Search for the cell housing the specified text and yield its [X, Y] center coordinate. 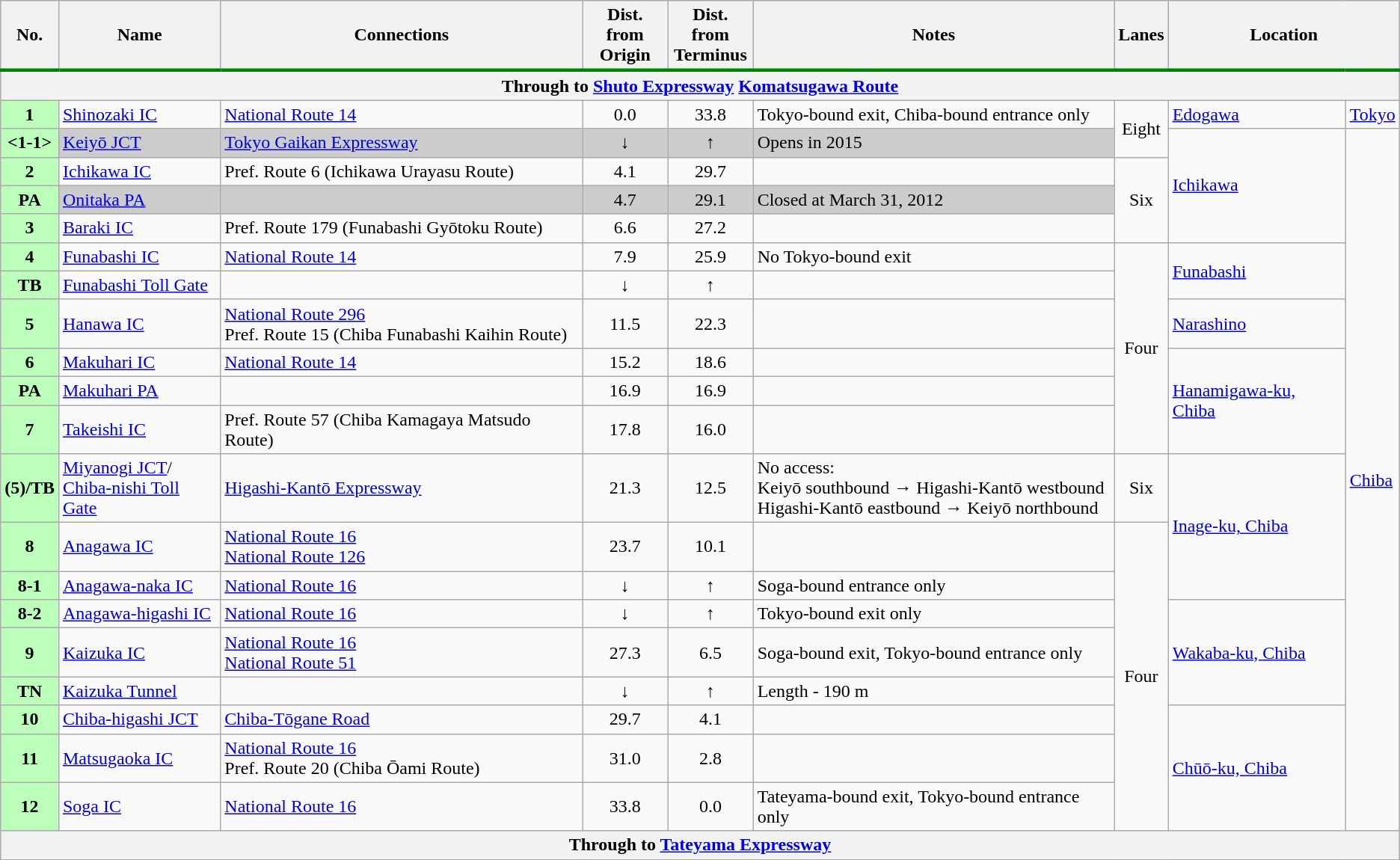
Dist. fromTerminus [710, 36]
Tokyo Gaikan Expressway [402, 143]
10 [30, 719]
Wakaba-ku, Chiba [1256, 652]
2 [30, 171]
(5)/TB [30, 488]
Through to Shuto Expressway Komatsugawa Route [700, 85]
Connections [402, 36]
22.3 [710, 323]
Eight [1141, 129]
Takeishi IC [139, 429]
12 [30, 806]
7 [30, 429]
Location [1283, 36]
Tokyo-bound exit only [933, 614]
Soga IC [139, 806]
Pref. Route 57 (Chiba Kamagaya Matsudo Route) [402, 429]
Through to Tateyama Expressway [700, 845]
Notes [933, 36]
Ichikawa [1256, 185]
Name [139, 36]
Pref. Route 179 (Funabashi Gyōtoku Route) [402, 228]
No Tokyo-bound exit [933, 257]
12.5 [710, 488]
Miyanogi JCT/Chiba-nishi Toll Gate [139, 488]
Pref. Route 6 (Ichikawa Urayasu Route) [402, 171]
27.2 [710, 228]
Dist. fromOrigin [625, 36]
Higashi-Kantō Expressway [402, 488]
9 [30, 652]
Makuhari PA [139, 390]
4.7 [625, 200]
Baraki IC [139, 228]
National Route 16 National Route 126 [402, 547]
17.8 [625, 429]
Ichikawa IC [139, 171]
Funabashi Toll Gate [139, 285]
National Route 296Pref. Route 15 (Chiba Funabashi Kaihin Route) [402, 323]
Keiyō JCT [139, 143]
6.6 [625, 228]
Tokyo [1372, 114]
Shinozaki IC [139, 114]
Funabashi IC [139, 257]
8-2 [30, 614]
11.5 [625, 323]
6 [30, 362]
Chiba-Tōgane Road [402, 719]
Edogawa [1256, 114]
Hanawa IC [139, 323]
4 [30, 257]
Hanamigawa-ku, Chiba [1256, 401]
Lanes [1141, 36]
23.7 [625, 547]
Makuhari IC [139, 362]
Chiba-higashi JCT [139, 719]
No. [30, 36]
Anagawa-naka IC [139, 586]
21.3 [625, 488]
<1-1> [30, 143]
29.1 [710, 200]
11 [30, 758]
1 [30, 114]
Tokyo-bound exit, Chiba-bound entrance only [933, 114]
8-1 [30, 586]
National Route 16Pref. Route 20 (Chiba Ōami Route) [402, 758]
Length - 190 m [933, 691]
Opens in 2015 [933, 143]
Tateyama-bound exit, Tokyo-bound entrance only [933, 806]
No access:Keiyō southbound → Higashi-Kantō westboundHigashi-Kantō eastbound → Keiyō northbound [933, 488]
6.5 [710, 652]
Anagawa IC [139, 547]
Inage-ku, Chiba [1256, 526]
Soga-bound exit, Tokyo-bound entrance only [933, 652]
15.2 [625, 362]
TN [30, 691]
3 [30, 228]
31.0 [625, 758]
Anagawa-higashi IC [139, 614]
Closed at March 31, 2012 [933, 200]
National Route 16 National Route 51 [402, 652]
10.1 [710, 547]
7.9 [625, 257]
Matsugaoka IC [139, 758]
Kaizuka IC [139, 652]
Onitaka PA [139, 200]
Chiba [1372, 480]
16.0 [710, 429]
Chūō-ku, Chiba [1256, 768]
27.3 [625, 652]
Funabashi [1256, 271]
Soga-bound entrance only [933, 586]
5 [30, 323]
2.8 [710, 758]
TB [30, 285]
8 [30, 547]
18.6 [710, 362]
Kaizuka Tunnel [139, 691]
Narashino [1256, 323]
25.9 [710, 257]
